Provide the [X, Y] coordinate of the cell's center where the given text is located.  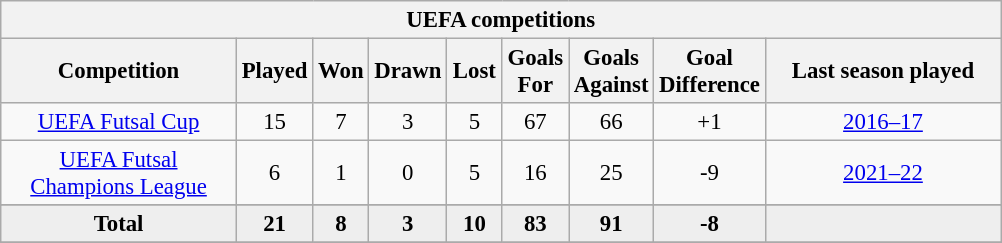
Goals Against [610, 72]
21 [274, 224]
66 [610, 122]
0 [408, 174]
-8 [710, 224]
6 [274, 174]
Drawn [408, 72]
83 [535, 224]
+1 [710, 122]
67 [535, 122]
16 [535, 174]
Goal Difference [710, 72]
91 [610, 224]
Goals For [535, 72]
Played [274, 72]
15 [274, 122]
2016–17 [883, 122]
Lost [475, 72]
8 [341, 224]
Last season played [883, 72]
Competition [119, 72]
Won [341, 72]
7 [341, 122]
1 [341, 174]
UEFA FutsalChampions League [119, 174]
25 [610, 174]
2021–22 [883, 174]
UEFA Futsal Cup [119, 122]
UEFA competitions [501, 20]
Total [119, 224]
10 [475, 224]
-9 [710, 174]
